Return the (x, y) coordinate for the center point of the cell that contains the specified text.  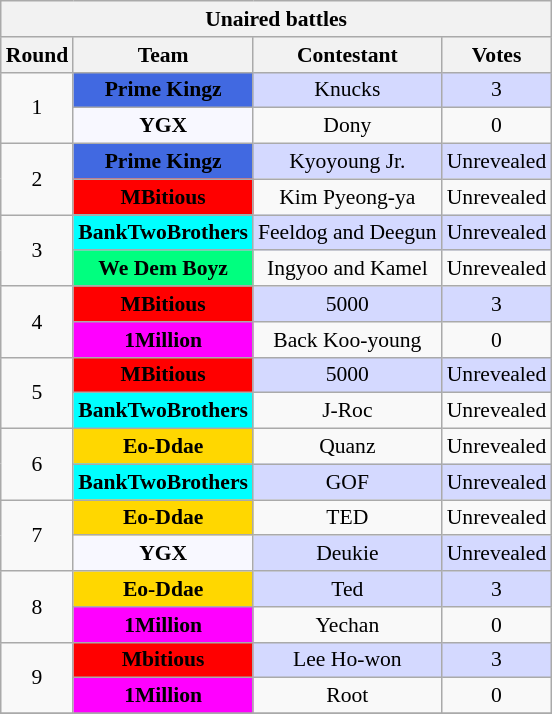
Root (348, 696)
6 (38, 464)
Quanz (348, 447)
Ingyoo and Kamel (348, 269)
Knucks (348, 90)
Feeldog and Deegun (348, 233)
Back Koo-young (348, 340)
Unaired battles (276, 19)
Deukie (348, 554)
7 (38, 536)
9 (38, 678)
2 (38, 180)
Kyoyoung Jr. (348, 162)
Team (163, 55)
5 (38, 392)
Round (38, 55)
We Dem Boyz (163, 269)
Lee Ho-won (348, 660)
Votes (497, 55)
Kim Pyeong-ya (348, 197)
J-Roc (348, 411)
Contestant (348, 55)
Dony (348, 126)
GOF (348, 482)
1 (38, 108)
TED (348, 518)
Ted (348, 589)
8 (38, 606)
Yechan (348, 625)
Mbitious (163, 660)
4 (38, 322)
